Identify which cell holds the provided text, then report its (x, y) central coordinate. 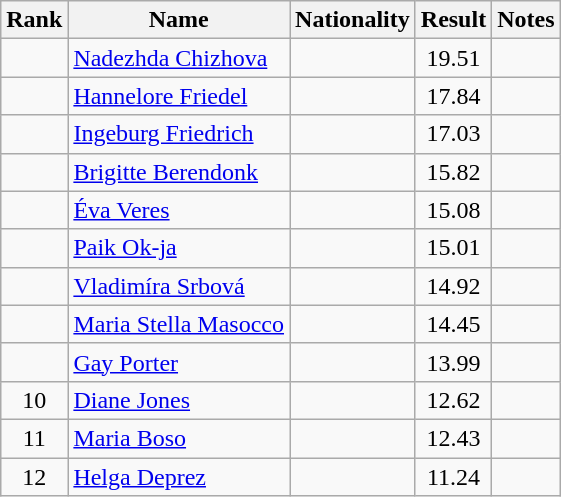
10 (34, 400)
12.43 (453, 438)
Nationality (353, 20)
Gay Porter (179, 362)
14.92 (453, 286)
19.51 (453, 58)
Rank (34, 20)
Result (453, 20)
Diane Jones (179, 400)
Maria Boso (179, 438)
12 (34, 477)
Éva Veres (179, 210)
12.62 (453, 400)
15.01 (453, 248)
Maria Stella Masocco (179, 324)
Ingeburg Friedrich (179, 134)
Name (179, 20)
Brigitte Berendonk (179, 172)
17.84 (453, 96)
15.82 (453, 172)
15.08 (453, 210)
Nadezhda Chizhova (179, 58)
Hannelore Friedel (179, 96)
14.45 (453, 324)
17.03 (453, 134)
11.24 (453, 477)
11 (34, 438)
13.99 (453, 362)
Paik Ok-ja (179, 248)
Notes (526, 20)
Helga Deprez (179, 477)
Vladimíra Srbová (179, 286)
